Detect which cell encompasses the target text, then output its (X, Y) center coordinate. 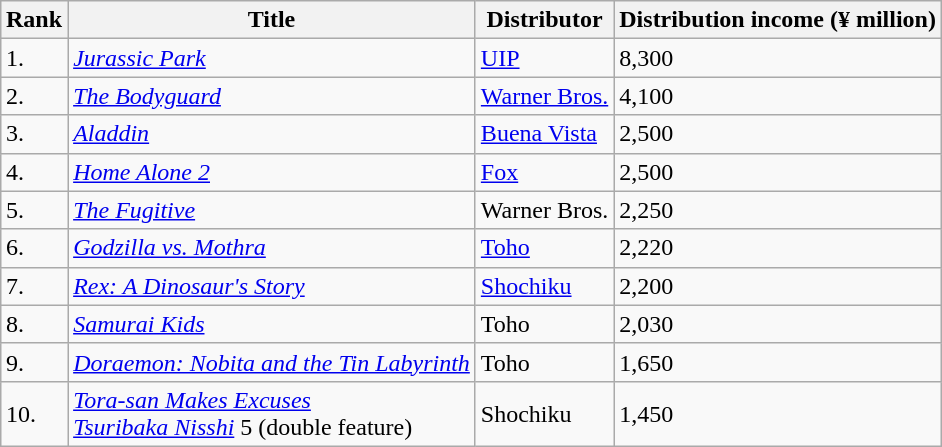
Doraemon: Nobita and the Tin Labyrinth (272, 362)
The Fugitive (272, 210)
1. (34, 58)
5. (34, 210)
6. (34, 248)
9. (34, 362)
2. (34, 96)
2,030 (778, 324)
2,250 (778, 210)
Distribution income (¥ million) (778, 20)
3. (34, 134)
8. (34, 324)
Fox (544, 172)
1,650 (778, 362)
Samurai Kids (272, 324)
The Bodyguard (272, 96)
Aladdin (272, 134)
Distributor (544, 20)
Rex: A Dinosaur's Story (272, 286)
1,450 (778, 414)
4. (34, 172)
4,100 (778, 96)
8,300 (778, 58)
2,200 (778, 286)
Tora-san Makes Excuses Tsuribaka Nisshi 5 (double feature) (272, 414)
UIP (544, 58)
2,220 (778, 248)
10. (34, 414)
Rank (34, 20)
Godzilla vs. Mothra (272, 248)
Buena Vista (544, 134)
Home Alone 2 (272, 172)
Jurassic Park (272, 58)
Title (272, 20)
7. (34, 286)
